Return [x, y] of the center of cell containing provided text 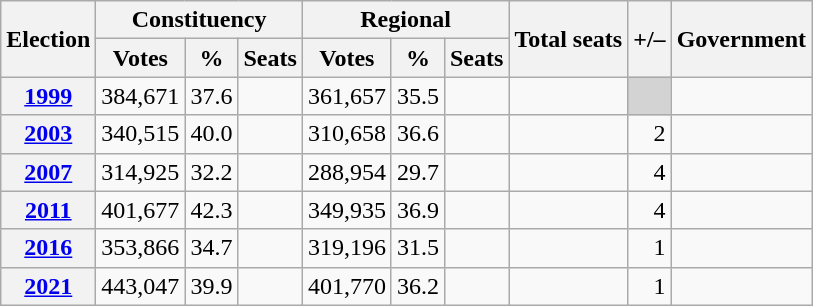
319,196 [346, 248]
340,515 [140, 134]
2011 [48, 210]
+/– [650, 39]
349,935 [346, 210]
29.7 [418, 172]
Regional [406, 20]
2003 [48, 134]
37.6 [212, 96]
1999 [48, 96]
36.6 [418, 134]
401,770 [346, 286]
Constituency [200, 20]
36.9 [418, 210]
401,677 [140, 210]
Government [741, 39]
443,047 [140, 286]
34.7 [212, 248]
310,658 [346, 134]
31.5 [418, 248]
2021 [48, 286]
42.3 [212, 210]
36.2 [418, 286]
2016 [48, 248]
353,866 [140, 248]
2007 [48, 172]
40.0 [212, 134]
39.9 [212, 286]
314,925 [140, 172]
2 [650, 134]
32.2 [212, 172]
361,657 [346, 96]
288,954 [346, 172]
35.5 [418, 96]
384,671 [140, 96]
Election [48, 39]
Total seats [568, 39]
